Find where the given text appears and provide that cell's center as (x, y) coordinate. 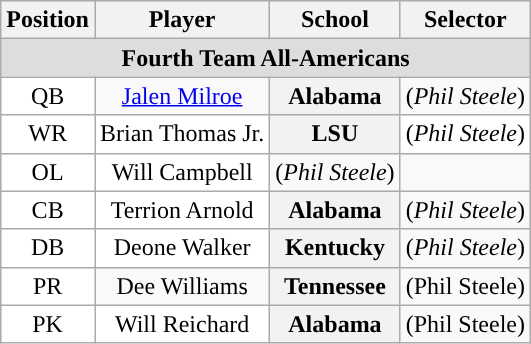
CB (48, 210)
Dee Williams (182, 286)
WR (48, 134)
PR (48, 286)
Player (182, 20)
Selector (465, 20)
LSU (335, 134)
Deone Walker (182, 248)
DB (48, 248)
Kentucky (335, 248)
School (335, 20)
Will Reichard (182, 324)
Brian Thomas Jr. (182, 134)
QB (48, 96)
Tennessee (335, 286)
Will Campbell (182, 172)
OL (48, 172)
Fourth Team All-Americans (266, 58)
Position (48, 20)
Jalen Milroe (182, 96)
PK (48, 324)
Terrion Arnold (182, 210)
